Provide the (X, Y) coordinate of the cell's center where the given text is located.  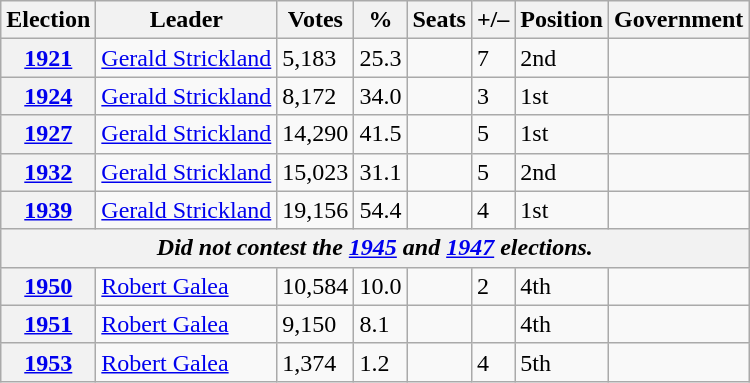
1939 (48, 210)
1950 (48, 286)
10,584 (316, 286)
10.0 (380, 286)
1.2 (380, 362)
Position (562, 20)
15,023 (316, 172)
25.3 (380, 58)
5,183 (316, 58)
1921 (48, 58)
9,150 (316, 324)
% (380, 20)
+/– (492, 20)
54.4 (380, 210)
8.1 (380, 324)
19,156 (316, 210)
Government (679, 20)
7 (492, 58)
3 (492, 96)
5th (562, 362)
1,374 (316, 362)
1932 (48, 172)
Election (48, 20)
14,290 (316, 134)
1953 (48, 362)
Leader (186, 20)
41.5 (380, 134)
Seats (439, 20)
2 (492, 286)
1927 (48, 134)
34.0 (380, 96)
Did not contest the 1945 and 1947 elections. (375, 248)
8,172 (316, 96)
1924 (48, 96)
Votes (316, 20)
31.1 (380, 172)
1951 (48, 324)
